Determine the [X, Y] coordinate at the center of the cell enclosing the given text.  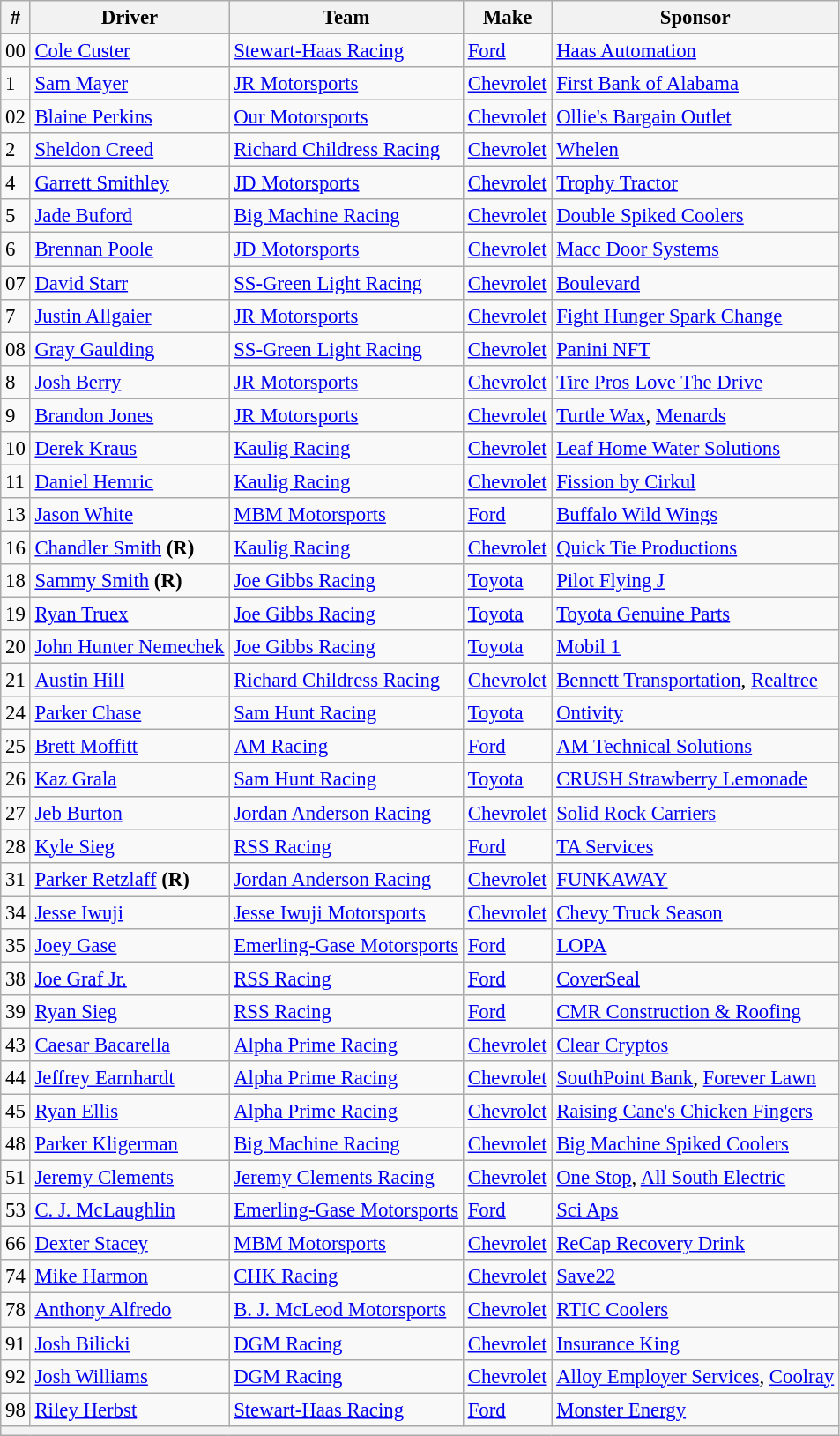
38 [16, 978]
Ryan Truex [130, 614]
34 [16, 912]
Solid Rock Carriers [695, 813]
C. J. McLaughlin [130, 1210]
Anthony Alfredo [130, 1310]
David Starr [130, 283]
Haas Automation [695, 51]
Team [346, 18]
Parker Kligerman [130, 1144]
Make [507, 18]
Whelen [695, 150]
7 [16, 316]
Bennett Transportation, Realtree [695, 681]
51 [16, 1178]
Jeb Burton [130, 813]
Save22 [695, 1277]
27 [16, 813]
Pilot Flying J [695, 581]
02 [16, 117]
11 [16, 481]
Mike Harmon [130, 1277]
Insurance King [695, 1343]
LOPA [695, 946]
Big Machine Spiked Coolers [695, 1144]
Trophy Tractor [695, 183]
Chandler Smith (R) [130, 547]
RTIC Coolers [695, 1310]
Sheldon Creed [130, 150]
B. J. McLeod Motorsports [346, 1310]
Turtle Wax, Menards [695, 415]
Ontivity [695, 713]
Joey Gase [130, 946]
Jade Buford [130, 216]
FUNKAWAY [695, 879]
Ryan Sieg [130, 1012]
48 [16, 1144]
9 [16, 415]
Sci Aps [695, 1210]
98 [16, 1410]
Riley Herbst [130, 1410]
08 [16, 349]
Jeffrey Earnhardt [130, 1078]
Ryan Ellis [130, 1112]
CRUSH Strawberry Lemonade [695, 780]
TA Services [695, 846]
Raising Cane's Chicken Fingers [695, 1112]
Alloy Employer Services, Coolray [695, 1376]
Brandon Jones [130, 415]
Macc Door Systems [695, 249]
43 [16, 1045]
66 [16, 1244]
Kyle Sieg [130, 846]
Daniel Hemric [130, 481]
45 [16, 1112]
Fight Hunger Spark Change [695, 316]
Austin Hill [130, 681]
Boulevard [695, 283]
Derek Kraus [130, 449]
18 [16, 581]
Driver [130, 18]
Caesar Bacarella [130, 1045]
Jeremy Clements [130, 1178]
4 [16, 183]
8 [16, 382]
Josh Berry [130, 382]
74 [16, 1277]
25 [16, 747]
Our Motorsports [346, 117]
Mobil 1 [695, 647]
Jason White [130, 515]
Monster Energy [695, 1410]
Quick Tie Productions [695, 547]
Garrett Smithley [130, 183]
21 [16, 681]
One Stop, All South Electric [695, 1178]
Buffalo Wild Wings [695, 515]
Tire Pros Love The Drive [695, 382]
78 [16, 1310]
Fission by Cirkul [695, 481]
Sammy Smith (R) [130, 581]
92 [16, 1376]
44 [16, 1078]
10 [16, 449]
Sam Mayer [130, 84]
5 [16, 216]
Ollie's Bargain Outlet [695, 117]
39 [16, 1012]
Brett Moffitt [130, 747]
28 [16, 846]
91 [16, 1343]
# [16, 18]
John Hunter Nemechek [130, 647]
Josh Williams [130, 1376]
Cole Custer [130, 51]
31 [16, 879]
Sponsor [695, 18]
Jeremy Clements Racing [346, 1178]
1 [16, 84]
CMR Construction & Roofing [695, 1012]
Kaz Grala [130, 780]
AM Technical Solutions [695, 747]
Leaf Home Water Solutions [695, 449]
Clear Cryptos [695, 1045]
16 [16, 547]
Panini NFT [695, 349]
CHK Racing [346, 1277]
Josh Bilicki [130, 1343]
Joe Graf Jr. [130, 978]
ReCap Recovery Drink [695, 1244]
CoverSeal [695, 978]
First Bank of Alabama [695, 84]
Parker Chase [130, 713]
AM Racing [346, 747]
35 [16, 946]
Parker Retzlaff (R) [130, 879]
07 [16, 283]
6 [16, 249]
Gray Gaulding [130, 349]
Dexter Stacey [130, 1244]
24 [16, 713]
19 [16, 614]
SouthPoint Bank, Forever Lawn [695, 1078]
Double Spiked Coolers [695, 216]
13 [16, 515]
Jesse Iwuji [130, 912]
2 [16, 150]
Blaine Perkins [130, 117]
Toyota Genuine Parts [695, 614]
53 [16, 1210]
26 [16, 780]
20 [16, 647]
Brennan Poole [130, 249]
Chevy Truck Season [695, 912]
Justin Allgaier [130, 316]
Jesse Iwuji Motorsports [346, 912]
00 [16, 51]
